Search for the cell housing the specified text and yield its (X, Y) center coordinate. 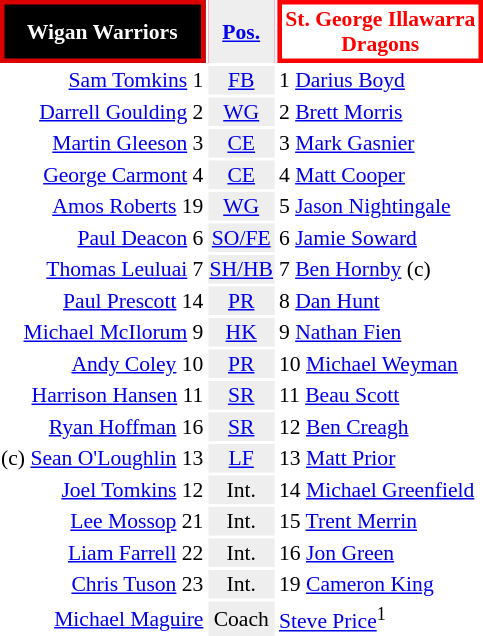
FB (242, 80)
Pos. (242, 32)
SH/HB (242, 269)
LF (242, 458)
HK (242, 332)
SO/FE (242, 238)
Coach (242, 619)
